Capture the cell that displays the provided text and extract its (x, y) central coordinate. 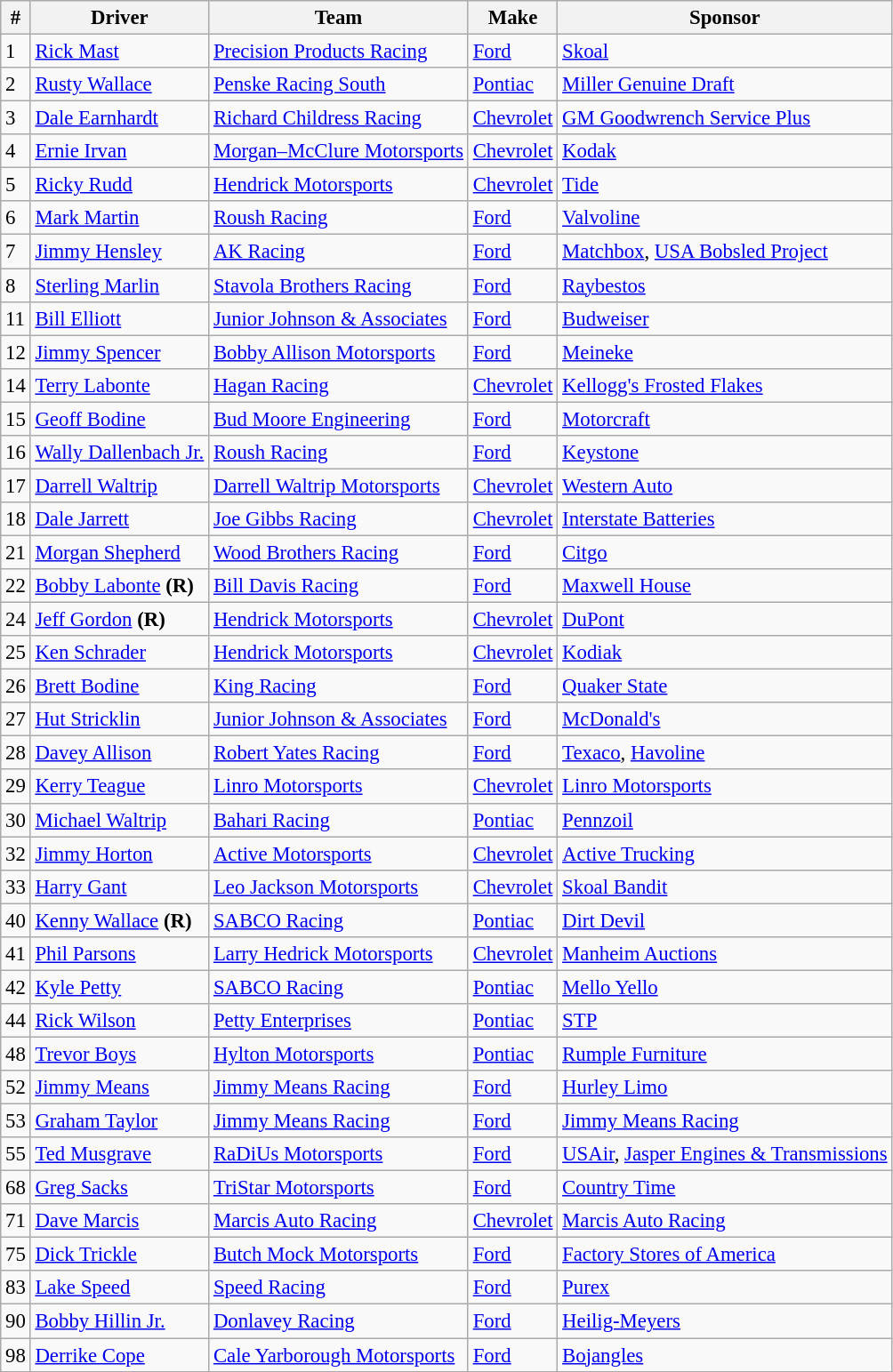
26 (16, 686)
Ricky Rudd (119, 185)
Donlavey Racing (339, 1321)
24 (16, 620)
Kodiak (725, 653)
Country Time (725, 1188)
Butch Mock Motorsports (339, 1255)
Dirt Devil (725, 920)
Interstate Batteries (725, 519)
5 (16, 185)
Raybestos (725, 285)
Bill Davis Racing (339, 586)
21 (16, 552)
Cale Yarborough Motorsports (339, 1355)
Davey Allison (119, 753)
98 (16, 1355)
Michael Waltrip (119, 820)
15 (16, 419)
33 (16, 887)
Speed Racing (339, 1288)
Quaker State (725, 686)
Pennzoil (725, 820)
Dale Jarrett (119, 519)
30 (16, 820)
Geoff Bodine (119, 419)
Morgan Shepherd (119, 552)
Jimmy Spencer (119, 352)
53 (16, 1121)
55 (16, 1154)
Stavola Brothers Racing (339, 285)
Team (339, 18)
Petty Enterprises (339, 1021)
Leo Jackson Motorsports (339, 887)
Budweiser (725, 318)
TriStar Motorsports (339, 1188)
Kenny Wallace (R) (119, 920)
Rick Wilson (119, 1021)
25 (16, 653)
32 (16, 854)
Valvoline (725, 218)
Factory Stores of America (725, 1255)
68 (16, 1188)
Bahari Racing (339, 820)
Hurley Limo (725, 1087)
Make (512, 18)
Active Trucking (725, 854)
Ted Musgrave (119, 1154)
83 (16, 1288)
King Racing (339, 686)
42 (16, 987)
12 (16, 352)
Bojangles (725, 1355)
Hagan Racing (339, 385)
Darrell Waltrip Motorsports (339, 485)
2 (16, 84)
Bobby Labonte (R) (119, 586)
Miller Genuine Draft (725, 84)
Hut Stricklin (119, 719)
29 (16, 787)
Bobby Allison Motorsports (339, 352)
Greg Sacks (119, 1188)
Meineke (725, 352)
75 (16, 1255)
71 (16, 1221)
Derrike Cope (119, 1355)
Kellogg's Frosted Flakes (725, 385)
27 (16, 719)
48 (16, 1054)
Skoal (725, 52)
Maxwell House (725, 586)
Mark Martin (119, 218)
Manheim Auctions (725, 954)
Hylton Motorsports (339, 1054)
Jimmy Horton (119, 854)
Morgan–McClure Motorsports (339, 151)
Joe Gibbs Racing (339, 519)
Lake Speed (119, 1288)
Tide (725, 185)
Keystone (725, 453)
Robert Yates Racing (339, 753)
16 (16, 453)
6 (16, 218)
Purex (725, 1288)
McDonald's (725, 719)
Texaco, Havoline (725, 753)
Wood Brothers Racing (339, 552)
Bud Moore Engineering (339, 419)
17 (16, 485)
41 (16, 954)
GM Goodwrench Service Plus (725, 118)
Jimmy Hensley (119, 252)
USAir, Jasper Engines & Transmissions (725, 1154)
Motorcraft (725, 419)
90 (16, 1321)
Bobby Hillin Jr. (119, 1321)
Precision Products Racing (339, 52)
11 (16, 318)
Trevor Boys (119, 1054)
Darrell Waltrip (119, 485)
Sponsor (725, 18)
Kyle Petty (119, 987)
7 (16, 252)
Brett Bodine (119, 686)
Sterling Marlin (119, 285)
RaDiUs Motorsports (339, 1154)
1 (16, 52)
Phil Parsons (119, 954)
Matchbox, USA Bobsled Project (725, 252)
4 (16, 151)
Active Motorsports (339, 854)
Ken Schrader (119, 653)
Rick Mast (119, 52)
Citgo (725, 552)
18 (16, 519)
Ernie Irvan (119, 151)
44 (16, 1021)
Heilig-Meyers (725, 1321)
28 (16, 753)
Wally Dallenbach Jr. (119, 453)
Larry Hedrick Motorsports (339, 954)
Richard Childress Racing (339, 118)
Dale Earnhardt (119, 118)
Mello Yello (725, 987)
Harry Gant (119, 887)
40 (16, 920)
22 (16, 586)
Graham Taylor (119, 1121)
AK Racing (339, 252)
Driver (119, 18)
52 (16, 1087)
3 (16, 118)
Jeff Gordon (R) (119, 620)
Kerry Teague (119, 787)
Penske Racing South (339, 84)
Jimmy Means (119, 1087)
DuPont (725, 620)
Rusty Wallace (119, 84)
# (16, 18)
Terry Labonte (119, 385)
Skoal Bandit (725, 887)
Bill Elliott (119, 318)
Dave Marcis (119, 1221)
Western Auto (725, 485)
Kodak (725, 151)
STP (725, 1021)
8 (16, 285)
Rumple Furniture (725, 1054)
Dick Trickle (119, 1255)
14 (16, 385)
